Search for the cell housing the specified text and yield its (X, Y) center coordinate. 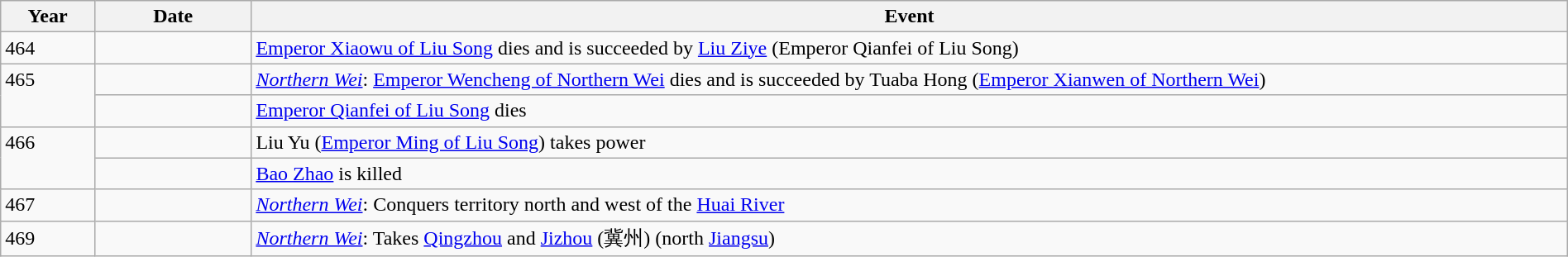
467 (48, 205)
Year (48, 17)
Date (172, 17)
469 (48, 238)
Northern Wei: Takes Qingzhou and Jizhou (冀州) (north Jiangsu) (910, 238)
Bao Zhao is killed (910, 174)
Liu Yu (Emperor Ming of Liu Song) takes power (910, 142)
465 (48, 95)
464 (48, 48)
Northern Wei: Conquers territory north and west of the Huai River (910, 205)
Northern Wei: Emperor Wencheng of Northern Wei dies and is succeeded by Tuaba Hong (Emperor Xianwen of Northern Wei) (910, 79)
Emperor Xiaowu of Liu Song dies and is succeeded by Liu Ziye (Emperor Qianfei of Liu Song) (910, 48)
466 (48, 158)
Emperor Qianfei of Liu Song dies (910, 111)
Event (910, 17)
